Pinpoint the cell where the given text exists, returning its [x, y] midpoint coordinate. 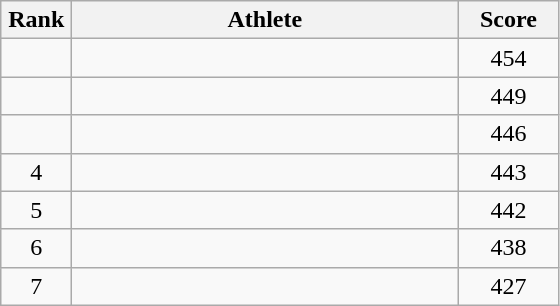
443 [508, 172]
442 [508, 210]
Score [508, 20]
Rank [36, 20]
6 [36, 248]
449 [508, 96]
446 [508, 134]
5 [36, 210]
7 [36, 286]
4 [36, 172]
438 [508, 248]
Athlete [265, 20]
454 [508, 58]
427 [508, 286]
